Identify which cell holds the provided text, then report its (x, y) central coordinate. 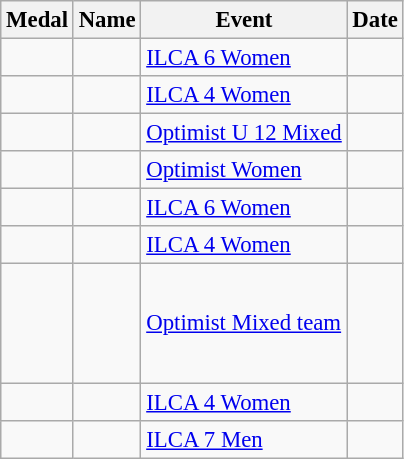
ILCA 7 Men (244, 439)
Event (244, 20)
Optimist U 12 Mixed (244, 133)
Medal (38, 20)
Optimist Women (244, 170)
Optimist Mixed team (244, 324)
Date (375, 20)
Name (107, 20)
